From the cell containing the given text, extract its center point as [x, y] coordinate. 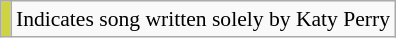
Indicates song written solely by Katy Perry [203, 19]
